Determine the [X, Y] coordinate at the center of the cell enclosing the given text.  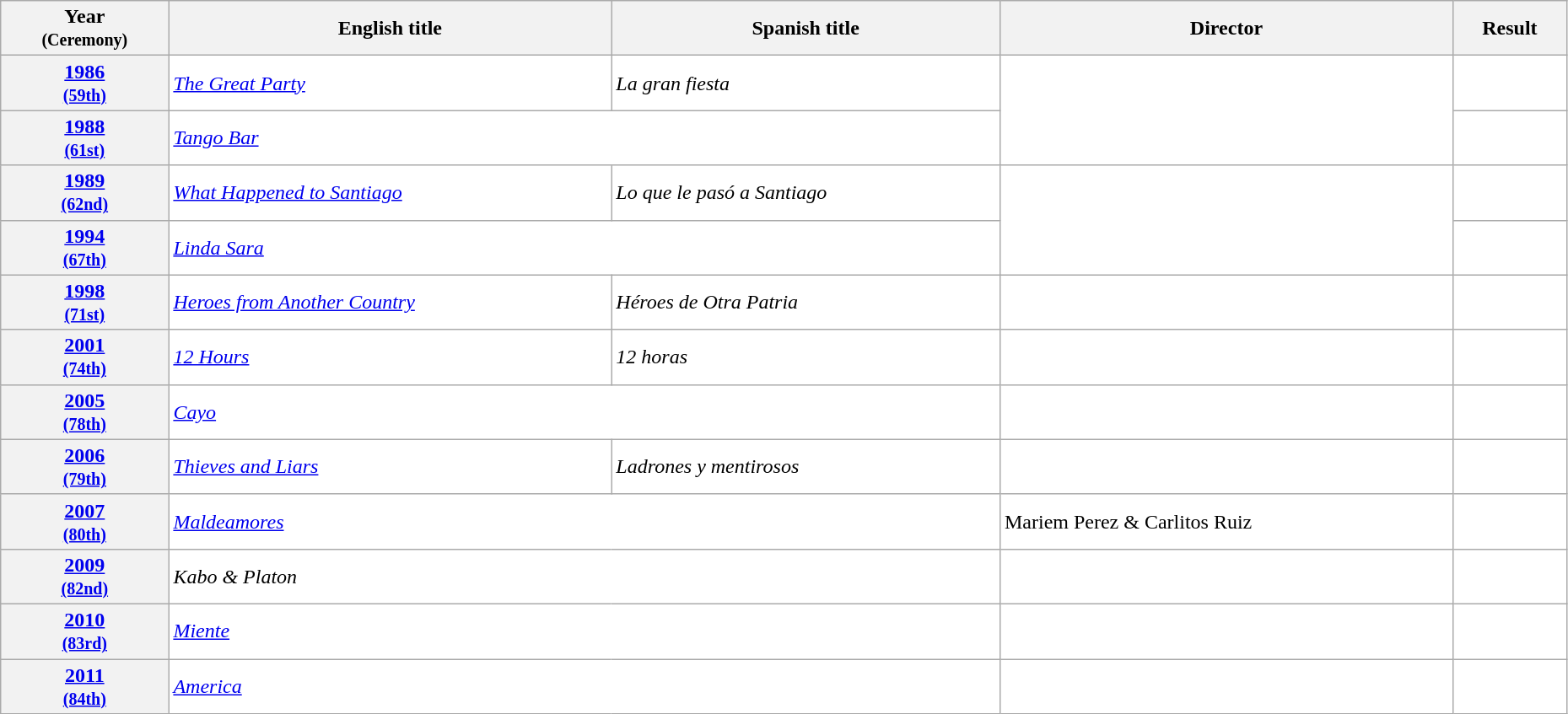
La gran fiesta [806, 83]
2006(79th) [84, 467]
1998(71st) [84, 302]
2009(82nd) [84, 577]
Thieves and Liars [390, 467]
2010(83rd) [84, 631]
Linda Sara [585, 248]
2005(78th) [84, 411]
Lo que le pasó a Santiago [806, 192]
Ladrones y mentirosos [806, 467]
Year(Ceremony) [84, 29]
Tango Bar [585, 138]
2007(80th) [84, 521]
English title [390, 29]
2011(84th) [84, 686]
Cayo [585, 411]
12 horas [806, 357]
Director [1226, 29]
1989(62nd) [84, 192]
Heroes from Another Country [390, 302]
The Great Party [390, 83]
Spanish title [806, 29]
Héroes de Otra Patria [806, 302]
Mariem Perez & Carlitos Ruiz [1226, 521]
1988(61st) [84, 138]
Result [1510, 29]
What Happened to Santiago [390, 192]
12 Hours [390, 357]
America [585, 686]
2001(74th) [84, 357]
1994(67th) [84, 248]
1986(59th) [84, 83]
Miente [585, 631]
Maldeamores [585, 521]
Kabo & Platon [585, 577]
